Determine the [X, Y] coordinate at the center of the cell enclosing the given text.  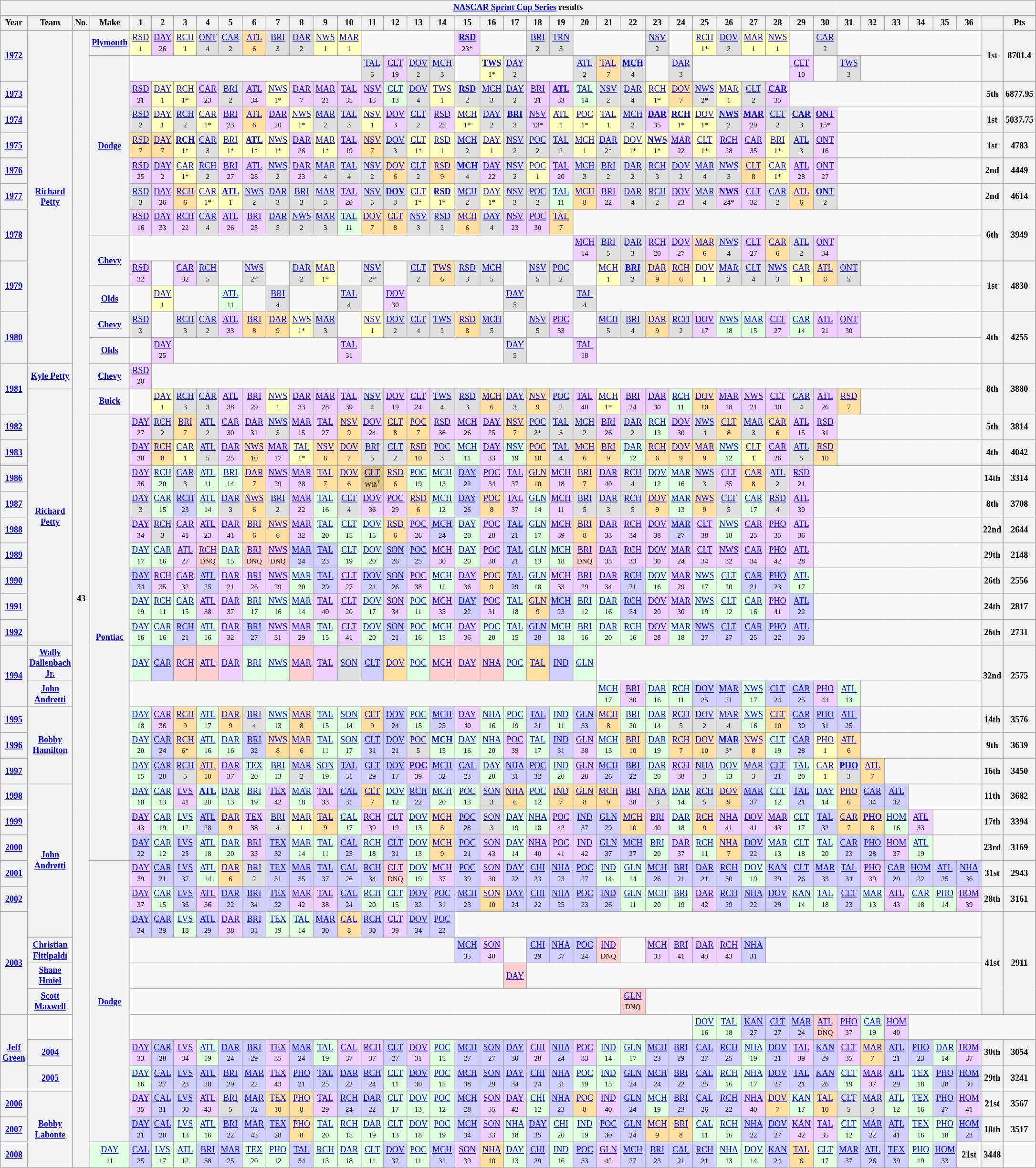
IND16 [561, 1155]
NWSDNQ [278, 555]
3450 [1019, 771]
3576 [1019, 720]
Kyle Petty [50, 376]
GLNDNQ [633, 1001]
BRI17 [254, 606]
TEX42 [278, 797]
NWS [278, 663]
RSD8 [468, 324]
RSD4 [778, 504]
BRI32 [254, 745]
TWS1* [492, 69]
NASCAR Sprint Cup Series results [518, 8]
IND31 [561, 745]
GLN10 [538, 479]
PHO37 [849, 1027]
RCH29 [729, 899]
2003 [14, 963]
TRN3 [561, 43]
GLN38 [585, 745]
MCH12 [442, 504]
3 [185, 23]
POC32 [538, 771]
2911 [1019, 963]
HOM16 [896, 822]
16 [492, 23]
POC34 [492, 479]
PHO43 [825, 694]
NHA20 [492, 745]
CAR36 [163, 720]
RSD1* [442, 197]
MCH17 [608, 694]
CAR29 [896, 874]
BRI9 [608, 453]
DAR5 [278, 222]
3169 [1019, 848]
CAL23 [468, 771]
RCH35 [163, 581]
MCH31 [442, 1155]
ATL [208, 663]
DAR15 [230, 555]
DOV31 [419, 1053]
POC29 [395, 504]
BRI16 [585, 632]
CAL11 [705, 1129]
1979 [14, 286]
SON34 [395, 606]
1974 [14, 120]
NWS32 [729, 555]
DAR23 [302, 171]
BRI24 [633, 401]
11th [993, 797]
SON14 [349, 720]
TEX35 [278, 1053]
BRI30 [633, 694]
17 [515, 23]
CLT26 [801, 874]
2148 [1019, 555]
LVS30 [185, 1104]
BRI13 [278, 771]
Christian Fittipaldi [50, 950]
DAR34 [608, 581]
3448 [993, 1155]
RCH1 [185, 43]
3682 [1019, 797]
RCH37 [372, 1053]
IND19 [585, 1129]
NSV13 [372, 94]
24th [993, 606]
ONT34 [825, 248]
SON17 [349, 745]
TEX32 [278, 848]
NWS24* [729, 197]
DAR13 [230, 797]
KAN39 [778, 874]
ATL18 [208, 848]
GLN42 [608, 1155]
BRI6 [254, 530]
1992 [14, 632]
DAR41 [230, 530]
SON39 [468, 1155]
RCHDNQ [208, 555]
5037.75 [1019, 120]
ONT15* [825, 120]
Bobby Hamilton [50, 745]
DOV [395, 663]
25 [705, 23]
RCH4 [633, 479]
TAL1* [302, 453]
MCH39 [561, 530]
DAY27 [141, 427]
DOV34 [419, 925]
NHA [492, 663]
POC1 [538, 171]
NWS31 [278, 632]
DOV22 [753, 848]
TAL6 [801, 1155]
SON30 [492, 874]
BRI41 [681, 950]
Buick [110, 401]
LVS17 [163, 1155]
TAL9 [325, 822]
1986 [14, 479]
3517 [1019, 1129]
3949 [1019, 235]
TEX18 [921, 1078]
RCH8 [163, 453]
1975 [14, 146]
28th [993, 899]
NWS12 [729, 453]
2005 [50, 1078]
3567 [1019, 1104]
BRI25 [254, 222]
23 [657, 23]
31 [849, 23]
ATL20 [208, 797]
2004 [50, 1053]
3708 [1019, 504]
CAR [163, 663]
31st [993, 874]
LVS37 [185, 874]
POC3 [442, 453]
DOV41 [753, 822]
IND20 [561, 771]
ATL13 [849, 694]
POC10 [538, 453]
ATL23 [208, 530]
ONT4 [208, 43]
DAY43 [141, 822]
PHO39 [873, 874]
TAL33 [325, 797]
TAL2 [561, 146]
DAY1* [492, 197]
MAR [302, 663]
MCH30 [442, 555]
CLT41 [349, 632]
DAR12 [633, 453]
DAR32 [230, 632]
2000 [14, 848]
ONT27 [825, 171]
NWS13 [278, 720]
BRI33 [254, 848]
ATL10 [208, 771]
LVS13 [185, 1129]
CLT34 [705, 555]
36 [969, 23]
24 [681, 23]
NSV23 [515, 222]
MAR17 [278, 453]
SON29 [492, 1078]
POC5 [419, 745]
SON43 [492, 848]
1994 [14, 676]
PHO21 [302, 1078]
RCH38 [681, 771]
TEX38 [254, 822]
RCH18 [372, 848]
TAL5 [372, 69]
Make [110, 23]
TEX39 [896, 1155]
DAR [230, 663]
ONT2 [825, 197]
HOM39 [969, 899]
DAR31 [254, 427]
3314 [1019, 479]
11 [372, 23]
NWS27 [705, 632]
CAL8 [349, 925]
DAR2* [608, 146]
KAN26 [825, 1078]
NHA13 [729, 1155]
NHA41 [729, 822]
CAL28 [163, 1129]
RCH33 [633, 555]
1976 [14, 171]
CLT30 [778, 401]
BRI31 [254, 925]
41st [993, 963]
MCH32 [442, 771]
CAR13 [163, 797]
DAY4 [492, 222]
CLTDNQ [395, 874]
TWS6 [442, 273]
1981 [14, 388]
4783 [1019, 146]
IND26 [608, 899]
SON10 [492, 899]
NHA36 [969, 874]
3394 [1019, 822]
ATL35 [801, 632]
2943 [1019, 874]
CAR39 [163, 925]
DOV28 [657, 632]
NHA7 [729, 848]
DAY7 [163, 146]
DAY13 [515, 1155]
29 [801, 23]
POC26 [419, 530]
No. [81, 23]
CAR7 [849, 822]
PHO42 [778, 555]
Team [50, 23]
RSD20 [141, 376]
CLT39 [395, 925]
CHI23 [538, 874]
KAN42 [801, 1129]
LVS34 [185, 1053]
TAL1 [608, 120]
RSD36 [442, 427]
CAR26 [778, 453]
14 [442, 23]
PHO3 [849, 771]
PHO19 [921, 1155]
3054 [1019, 1053]
RCH25 [729, 1053]
RCH [185, 663]
POC25 [419, 555]
NHA17 [753, 1078]
NSV19 [515, 453]
DOV38 [657, 530]
DAY30 [515, 1053]
ONT5 [849, 273]
3814 [1019, 427]
DOV15 [372, 530]
CLT21 [778, 771]
32 [873, 23]
SON40 [492, 950]
6th [993, 235]
DAR30 [657, 401]
DAY39 [141, 874]
DAY42 [515, 1104]
4614 [1019, 197]
ATL7 [873, 771]
CAR24 [163, 745]
TWS2 [442, 324]
GLN29 [608, 822]
PHO14 [945, 899]
GLN18 [538, 581]
4830 [1019, 286]
LVS36 [185, 899]
20 [585, 23]
CAL24 [349, 899]
SON21 [395, 632]
ATL41 [896, 1129]
8701.4 [1019, 55]
DAR38 [230, 925]
Pontiac [110, 637]
35 [945, 23]
BRI14 [230, 479]
2 [163, 23]
DOV29 [778, 899]
CAR18 [921, 899]
30 [825, 23]
MAR25 [230, 1155]
POC42 [561, 822]
MAR33 [825, 874]
GLN11 [633, 899]
MAR3* [729, 745]
MAR16 [681, 479]
1989 [14, 555]
GLN8 [585, 797]
CAL17 [349, 822]
ATL15 [801, 427]
HOM33 [945, 1155]
Shane Hmiel [50, 976]
DAY21 [141, 1129]
8 [302, 23]
POC20 [492, 632]
1997 [14, 771]
28 [778, 23]
1998 [14, 797]
9th [993, 745]
NHA16 [492, 720]
NWS9 [705, 504]
IND37 [585, 822]
22 [633, 23]
LVS12 [185, 822]
ONT30 [849, 324]
CHI24 [538, 1078]
22nd [993, 530]
3639 [1019, 745]
DAR6 [230, 874]
MCH25 [442, 720]
IND40 [608, 1104]
PHO6 [849, 797]
3241 [1019, 1078]
ATLDNQ [825, 1027]
PHO22 [778, 632]
5 [230, 23]
CAR14 [801, 324]
RSD16 [141, 222]
RSD31 [825, 427]
2007 [14, 1129]
DAY17 [141, 555]
DAR25 [230, 453]
1977 [14, 197]
1983 [14, 453]
TAL25 [325, 1078]
NSV6 [325, 453]
POC9 [492, 581]
Plymouth [110, 43]
BRI40 [657, 822]
Jeff Green [14, 1053]
DAY37 [141, 899]
CLTWth† [372, 479]
CAL21 [681, 1155]
DAR24 [230, 1053]
HOM22 [921, 874]
1995 [14, 720]
2817 [1019, 606]
MCH14 [585, 248]
Year [14, 23]
MAR8 [302, 720]
POC21 [468, 848]
15 [468, 23]
IND11 [561, 720]
23rd [993, 848]
MCH [442, 663]
HOM23 [969, 1129]
TAL32 [825, 822]
RCH6* [185, 745]
DAY15 [141, 771]
Bobby Labonte [50, 1130]
CLT29 [372, 771]
CAR17 [753, 504]
HOM41 [969, 1104]
1978 [14, 235]
4449 [1019, 171]
CLT32 [753, 197]
DAY24 [515, 899]
TEX19 [278, 925]
Wally Dallenbach Jr. [50, 663]
RSD23* [468, 43]
CLT1 [753, 453]
RSD32 [141, 273]
RCH39 [372, 822]
IND15 [608, 1078]
CAR12 [163, 848]
KAN27 [753, 1027]
1990 [14, 581]
LVS18 [185, 925]
32nd [993, 676]
19 [561, 23]
CAR8 [753, 479]
26 [729, 23]
RSD9 [442, 171]
4 [208, 23]
CLT38 [705, 530]
MCH19 [657, 1104]
1980 [14, 337]
2006 [14, 1104]
NHA6 [515, 797]
POC13 [468, 797]
DOV23 [681, 197]
ATL3 [801, 146]
4255 [1019, 337]
LVS23 [185, 1078]
1 [141, 23]
HOM30 [969, 1078]
SON27 [492, 1053]
ATL1* [254, 146]
RCH43 [729, 950]
POC27 [585, 874]
MAR7 [873, 1053]
NHA37 [561, 950]
RCH28 [729, 146]
MCH38 [468, 1078]
GLN33 [585, 720]
KAN14 [801, 899]
CHI20 [561, 1129]
21 [608, 23]
Scott Maxwell [50, 1001]
SON35 [492, 1104]
LVS25 [185, 848]
2556 [1019, 581]
PHO12 [278, 1155]
NWS21 [753, 401]
DOV18 [419, 1129]
DOV36 [372, 504]
34 [921, 23]
TEX28 [278, 1129]
2008 [14, 1155]
ATL34 [254, 94]
MCH10 [633, 822]
ATL32 [896, 797]
BRI10 [633, 745]
7 [278, 23]
POC24 [585, 950]
DAR43 [705, 950]
PHO1 [825, 745]
KAN24 [778, 1155]
PHO35 [778, 530]
NSV4 [372, 401]
SON33 [492, 1129]
16th [993, 771]
18 [538, 23]
POC16 [419, 632]
NHA19 [753, 1053]
SON [349, 663]
4042 [1019, 453]
CAR41 [185, 530]
TWS1 [442, 94]
13 [419, 23]
TAL10 [825, 1104]
MAR20 [302, 581]
DOV1 [705, 273]
CHI22 [538, 899]
Pts [1019, 23]
12 [395, 23]
GLN13 [538, 555]
33 [896, 23]
2002 [14, 899]
IND42 [585, 848]
CHI12 [538, 1104]
1973 [14, 94]
TAL23 [325, 555]
SON19 [325, 771]
ATL27 [185, 555]
9 [325, 23]
TWS3 [849, 69]
RCH15 [349, 1129]
GLN37 [608, 848]
CLT9 [372, 720]
ATL22 [801, 606]
POC1* [585, 120]
43 [81, 599]
LVS41 [185, 797]
PHO41 [778, 606]
NHA10 [492, 1155]
NWS10 [254, 453]
ATL30 [801, 504]
TAL16 [325, 504]
DAR26 [302, 146]
ONT16 [825, 146]
TEX43 [278, 1078]
MAR27 [681, 530]
MCH28 [468, 1104]
POC2* [538, 427]
MCH34 [468, 1129]
CLT [372, 663]
RCH23 [185, 504]
TAL38 [325, 899]
POC7 [419, 427]
2731 [1019, 632]
NSV2* [372, 273]
MAR9 [705, 453]
PHO18 [945, 1129]
TEX10 [278, 1104]
CLT7 [372, 797]
27 [753, 23]
IND7 [561, 797]
DOV4 [419, 94]
POC41 [561, 848]
1972 [14, 55]
10 [349, 23]
6877.95 [1019, 94]
CAL37 [349, 1053]
KAN17 [801, 1104]
NWS19 [705, 606]
DAY11 [110, 1155]
CLT23 [849, 899]
NHA24 [561, 1053]
MCH37 [442, 874]
NSV13* [538, 120]
TAL17 [538, 745]
PHO27 [945, 1104]
6 [254, 23]
HOM40 [896, 1027]
BRI [254, 663]
DOV14 [753, 1155]
1991 [14, 606]
BRI12 [585, 606]
2644 [1019, 530]
1988 [14, 530]
CHI28 [538, 1053]
17th [993, 822]
TEX31 [278, 874]
GLN9 [538, 606]
TAL27 [325, 427]
1996 [14, 745]
DAY40 [468, 720]
CLT18 [801, 848]
18th [993, 1129]
3161 [1019, 899]
1999 [14, 822]
30th [993, 1053]
TEX22 [278, 899]
RCH7 [681, 745]
BRI34 [254, 899]
2575 [1019, 676]
DAY38 [141, 453]
GLN [585, 663]
TWS4 [442, 401]
DOV25 [705, 694]
DAR42 [705, 899]
MAR35 [302, 874]
INDDNQ [608, 950]
1987 [14, 504]
PHO31 [825, 720]
NWS5 [278, 427]
NHA25 [561, 899]
MAR42 [302, 899]
3880 [1019, 388]
DAR40 [608, 479]
1982 [14, 427]
IND [561, 663]
2001 [14, 874]
KAN29 [825, 1053]
